Detect which cell encompasses the target text, then output its [X, Y] center coordinate. 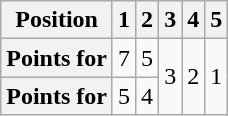
7 [124, 58]
Position [57, 20]
